Output the (X, Y) coordinate of the center of the cell containing the given text.  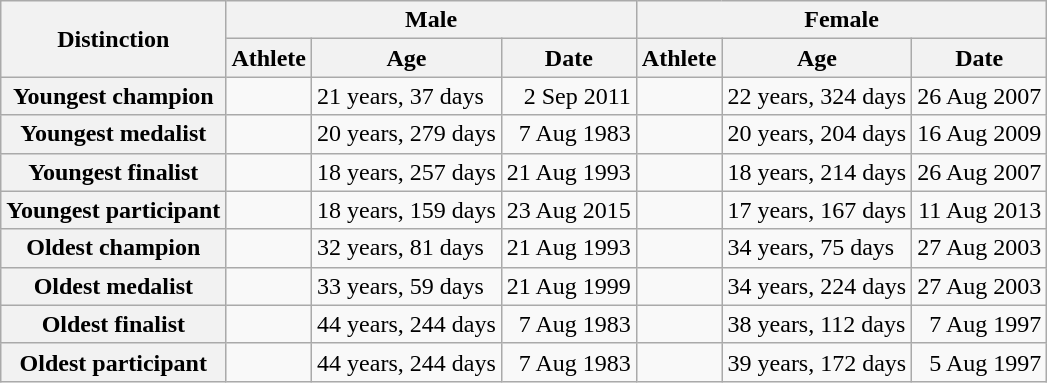
5 Aug 1997 (980, 362)
17 years, 167 days (817, 210)
Oldest participant (114, 362)
34 years, 75 days (817, 248)
32 years, 81 days (407, 248)
Youngest medalist (114, 134)
23 Aug 2015 (568, 210)
18 years, 214 days (817, 172)
Male (431, 20)
Distinction (114, 39)
34 years, 224 days (817, 286)
16 Aug 2009 (980, 134)
18 years, 159 days (407, 210)
33 years, 59 days (407, 286)
Oldest finalist (114, 324)
38 years, 112 days (817, 324)
7 Aug 1997 (980, 324)
Youngest champion (114, 96)
Oldest champion (114, 248)
39 years, 172 days (817, 362)
20 years, 279 days (407, 134)
21 years, 37 days (407, 96)
Youngest finalist (114, 172)
18 years, 257 days (407, 172)
21 Aug 1999 (568, 286)
20 years, 204 days (817, 134)
Oldest medalist (114, 286)
Female (841, 20)
Youngest participant (114, 210)
11 Aug 2013 (980, 210)
2 Sep 2011 (568, 96)
22 years, 324 days (817, 96)
